Scan for the cell matching the given text and deliver its [X, Y] coordinate at center. 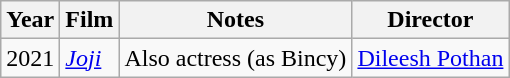
Joji [90, 58]
Notes [236, 20]
Also actress (as Bincy) [236, 58]
Film [90, 20]
Year [30, 20]
2021 [30, 58]
Dileesh Pothan [430, 58]
Director [430, 20]
